From the cell containing the given text, extract its center point as (X, Y) coordinate. 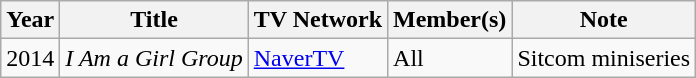
Year (30, 20)
I Am a Girl Group (154, 58)
All (450, 58)
Title (154, 20)
TV Network (318, 20)
Sitcom miniseries (604, 58)
NaverTV (318, 58)
Member(s) (450, 20)
Note (604, 20)
2014 (30, 58)
